Locate the cell with the specified text and output its (X, Y) center coordinate. 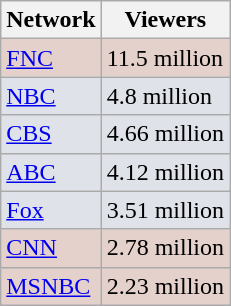
Viewers (165, 20)
Network (51, 20)
2.23 million (165, 286)
Fox (51, 210)
3.51 million (165, 210)
CNN (51, 248)
4.66 million (165, 134)
MSNBC (51, 286)
2.78 million (165, 248)
4.8 million (165, 96)
4.12 million (165, 172)
NBC (51, 96)
FNC (51, 58)
CBS (51, 134)
11.5 million (165, 58)
ABC (51, 172)
